Determine the [X, Y] coordinate at the center of the cell enclosing the given text.  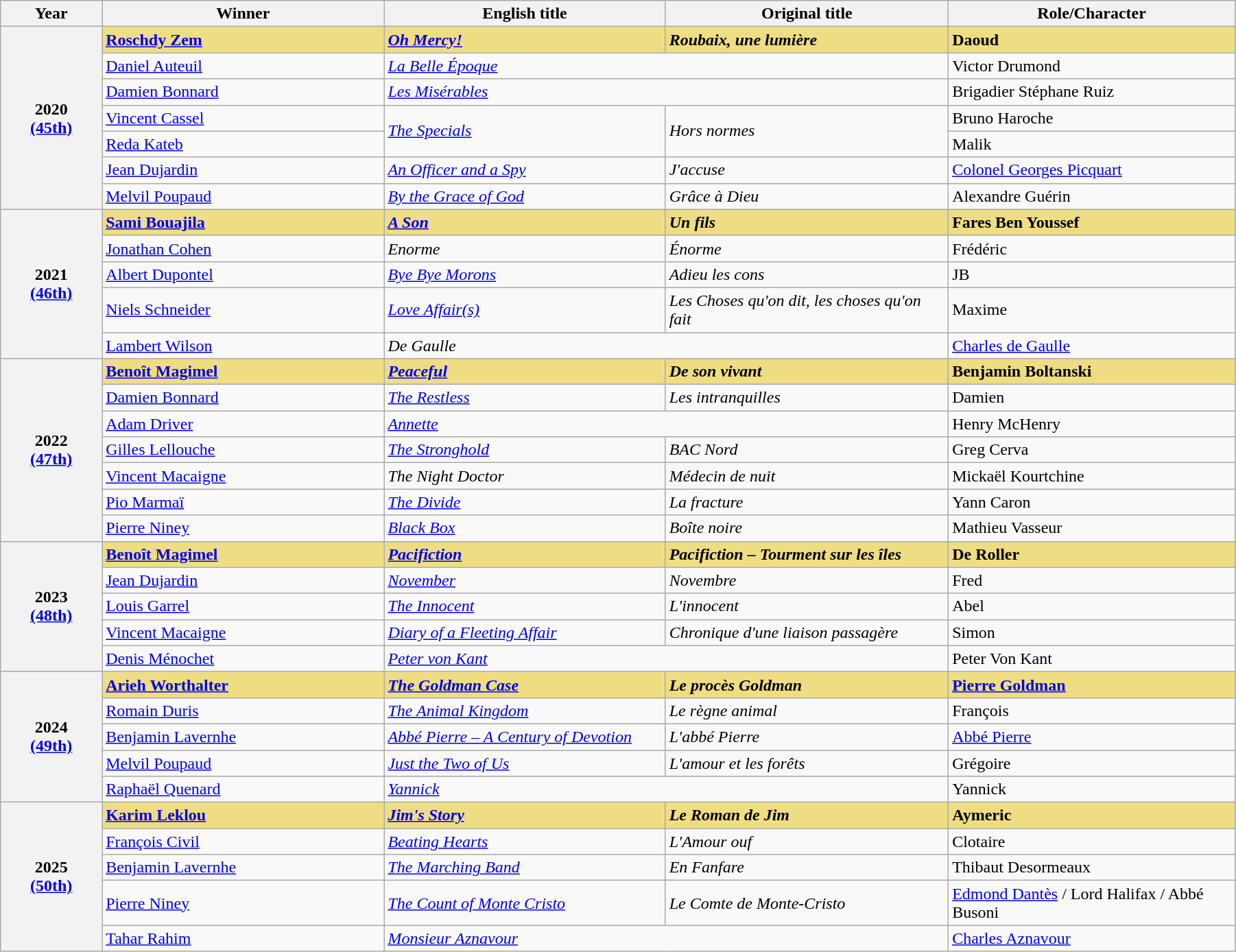
Henry McHenry [1092, 424]
De Gaulle [667, 345]
Beating Hearts [525, 842]
Pacifiction – Tourment sur les îles [807, 554]
Pierre Goldman [1092, 685]
Original title [807, 14]
Hors normes [807, 131]
Denis Ménochet [243, 658]
La Belle Époque [667, 66]
Fred [1092, 580]
Le Roman de Jim [807, 816]
Novembre [807, 580]
2025(50th) [51, 877]
Grâce à Dieu [807, 196]
Le procès Goldman [807, 685]
Romain Duris [243, 711]
Gilles Lellouche [243, 450]
By the Grace of God [525, 196]
Chronique d'une liaison passagère [807, 632]
Niels Schneider [243, 310]
Just the Two of Us [525, 763]
Peter Von Kant [1092, 658]
The Night Doctor [525, 476]
François Civil [243, 842]
Pio Marmaï [243, 502]
François [1092, 711]
Le règne animal [807, 711]
Jim's Story [525, 816]
Mickaël Kourtchine [1092, 476]
Clotaire [1092, 842]
The Divide [525, 502]
L'amour et les forêts [807, 763]
The Restless [525, 398]
Daniel Auteuil [243, 66]
Role/Character [1092, 14]
Oh Mercy! [525, 40]
A Son [525, 222]
2021(46th) [51, 284]
Tahar Rahim [243, 938]
Maxime [1092, 310]
Fares Ben Youssef [1092, 222]
Black Box [525, 528]
The Count of Monte Cristo [525, 903]
Un fils [807, 222]
The Animal Kingdom [525, 711]
L'Amour ouf [807, 842]
Jonathan Cohen [243, 248]
Abel [1092, 606]
Year [51, 14]
Louis Garrel [243, 606]
English title [525, 14]
Adieu les cons [807, 274]
Karim Leklou [243, 816]
Peaceful [525, 372]
Adam Driver [243, 424]
November [525, 580]
Edmond Dantès / Lord Halifax / Abbé Busoni [1092, 903]
Sami Bouajila [243, 222]
De son vivant [807, 372]
Daoud [1092, 40]
Colonel Georges Picquart [1092, 170]
Monsieur Aznavour [667, 938]
The Stronghold [525, 450]
Bye Bye Morons [525, 274]
Raphaël Quenard [243, 789]
Arieh Worthalter [243, 685]
Frédéric [1092, 248]
The Marching Band [525, 868]
Yann Caron [1092, 502]
Greg Cerva [1092, 450]
Médecin de nuit [807, 476]
Thibaut Desormeaux [1092, 868]
La fracture [807, 502]
The Innocent [525, 606]
Victor Drumond [1092, 66]
Énorme [807, 248]
Brigadier Stéphane Ruiz [1092, 92]
Benjamin Boltanski [1092, 372]
En Fanfare [807, 868]
Charles de Gaulle [1092, 345]
J'accuse [807, 170]
Damien [1092, 398]
Annette [667, 424]
JB [1092, 274]
Pacifiction [525, 554]
Le Comte de Monte-Cristo [807, 903]
Boîte noire [807, 528]
2020(45th) [51, 118]
Reda Kateb [243, 144]
An Officer and a Spy [525, 170]
Vincent Cassel [243, 118]
BAC Nord [807, 450]
Mathieu Vasseur [1092, 528]
Les Misérables [667, 92]
Albert Dupontel [243, 274]
Abbé Pierre [1092, 737]
Les Choses qu'on dit, les choses qu'on fait [807, 310]
Winner [243, 14]
2024(49th) [51, 737]
Les intranquilles [807, 398]
L'abbé Pierre [807, 737]
The Specials [525, 131]
Diary of a Fleeting Affair [525, 632]
The Goldman Case [525, 685]
Malik [1092, 144]
Roubaix, une lumière [807, 40]
2022(47th) [51, 450]
Charles Aznavour [1092, 938]
Love Affair(s) [525, 310]
Roschdy Zem [243, 40]
Aymeric [1092, 816]
Grégoire [1092, 763]
De Roller [1092, 554]
2023(48th) [51, 606]
L'innocent [807, 606]
Enorme [525, 248]
Simon [1092, 632]
Bruno Haroche [1092, 118]
Peter von Kant [667, 658]
Lambert Wilson [243, 345]
Alexandre Guérin [1092, 196]
Abbé Pierre – A Century of Devotion [525, 737]
